For the text-containing cell, return its midpoint in [X, Y] coordinate format. 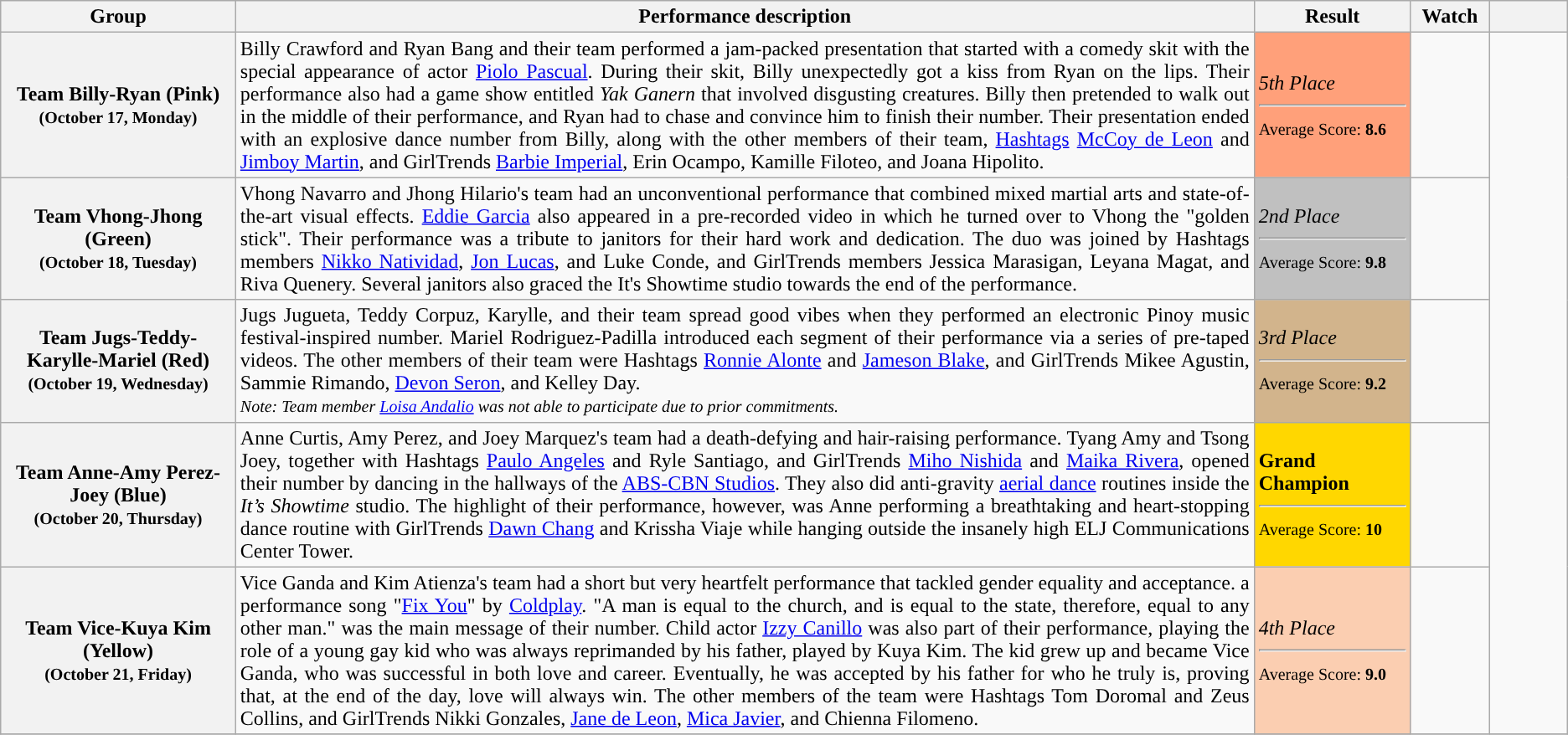
Result [1332, 17]
3rd PlaceAverage Score: 9.2 [1332, 361]
Team Billy-Ryan (Pink)(October 17, Monday) [119, 105]
Team Vice-Kuya Kim (Yellow)(October 21, Friday) [119, 650]
Team Vhong-Jhong (Green)(October 18, Tuesday) [119, 239]
Team Anne-Amy Perez-Joey (Blue)(October 20, Thursday) [119, 494]
2nd PlaceAverage Score: 9.8 [1332, 239]
Performance description [745, 17]
Watch [1450, 17]
5th PlaceAverage Score: 8.6 [1332, 105]
Team Jugs-Teddy-Karylle-Mariel (Red)(October 19, Wednesday) [119, 361]
Grand ChampionAverage Score: 10 [1332, 494]
4th PlaceAverage Score: 9.0 [1332, 650]
Group [119, 17]
